For the text-containing cell, return its midpoint in [X, Y] coordinate format. 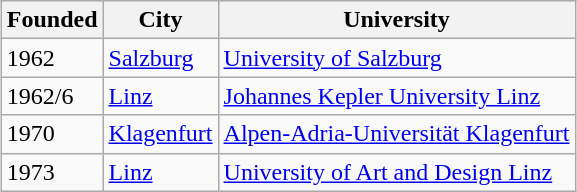
Salzburg [160, 58]
1973 [52, 172]
Johannes Kepler University Linz [396, 96]
City [160, 20]
1970 [52, 134]
1962 [52, 58]
Alpen-Adria-Universität Klagenfurt [396, 134]
University of Art and Design Linz [396, 172]
1962/6 [52, 96]
Klagenfurt [160, 134]
University of Salzburg [396, 58]
Founded [52, 20]
University [396, 20]
